Capture the cell that displays the provided text and extract its (x, y) central coordinate. 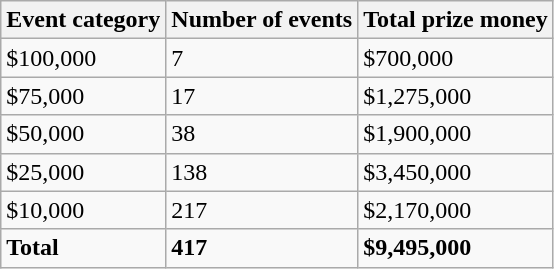
217 (262, 210)
$25,000 (84, 172)
$1,275,000 (456, 96)
7 (262, 58)
138 (262, 172)
$700,000 (456, 58)
38 (262, 134)
$50,000 (84, 134)
$2,170,000 (456, 210)
417 (262, 248)
$3,450,000 (456, 172)
$10,000 (84, 210)
$1,900,000 (456, 134)
Event category (84, 20)
Total (84, 248)
Number of events (262, 20)
17 (262, 96)
$75,000 (84, 96)
$100,000 (84, 58)
$9,495,000 (456, 248)
Total prize money (456, 20)
